Find where the given text appears and provide that cell's center as (x, y) coordinate. 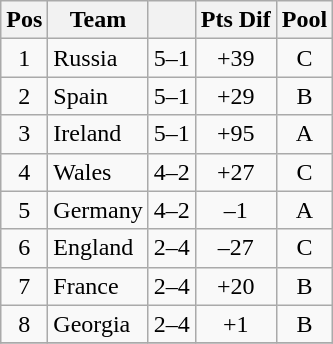
+20 (236, 286)
6 (24, 248)
1 (24, 58)
England (98, 248)
Pts Dif (236, 20)
–1 (236, 210)
8 (24, 324)
Ireland (98, 134)
Pool (304, 20)
+1 (236, 324)
+95 (236, 134)
7 (24, 286)
Russia (98, 58)
Georgia (98, 324)
Germany (98, 210)
Pos (24, 20)
5 (24, 210)
+27 (236, 172)
–27 (236, 248)
2 (24, 96)
+39 (236, 58)
Wales (98, 172)
Spain (98, 96)
Team (98, 20)
4 (24, 172)
3 (24, 134)
+29 (236, 96)
France (98, 286)
